Find where the given text appears and provide that cell's center as (x, y) coordinate. 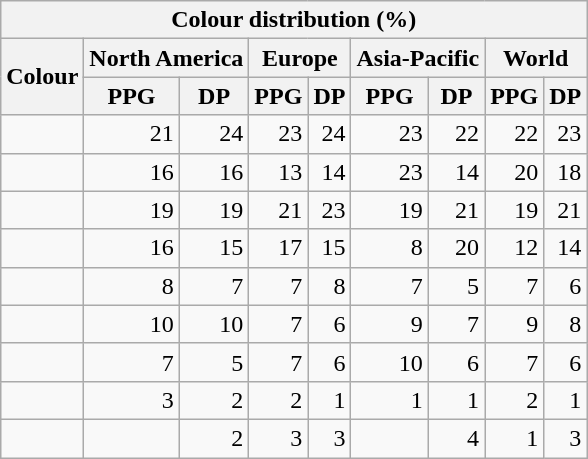
13 (278, 172)
Europe (300, 58)
4 (456, 438)
12 (514, 248)
Colour (42, 77)
Asia-Pacific (418, 58)
North America (166, 58)
18 (566, 172)
17 (278, 248)
Colour distribution (%) (294, 20)
World (536, 58)
